Capture the cell that displays the provided text and extract its (X, Y) central coordinate. 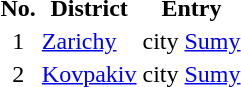
Zarichy (89, 41)
